Provide the [x, y] coordinate of the cell's center where the given text is located.  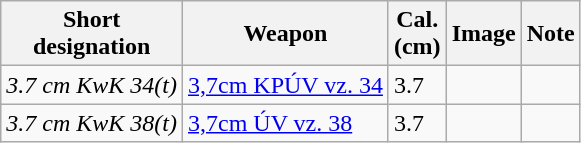
Cal.(cm) [417, 34]
Weapon [285, 34]
Note [550, 34]
3.7 cm KwK 38(t) [92, 123]
3,7cm ÚV vz. 38 [285, 123]
Image [484, 34]
3.7 cm KwK 34(t) [92, 85]
Shortdesignation [92, 34]
3,7cm KPÚV vz. 34 [285, 85]
